Output the [X, Y] coordinate of the center of the cell containing the given text.  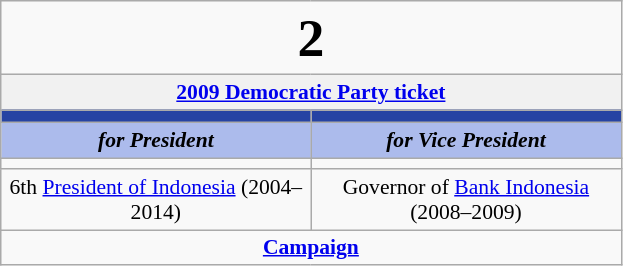
Campaign [311, 248]
6th President of Indonesia (2004–2014) [156, 200]
Governor of Bank Indonesia (2008–2009) [466, 200]
for Vice President [466, 141]
2 [311, 38]
2009 Democratic Party ticket [311, 92]
for President [156, 141]
